For the text-containing cell, return its midpoint in (X, Y) coordinate format. 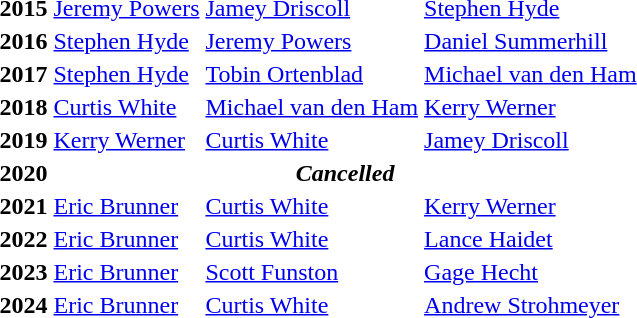
Jeremy Powers (312, 41)
Scott Funston (312, 272)
Tobin Ortenblad (312, 74)
Michael van den Ham (312, 107)
Kerry Werner (126, 140)
